Extract the [x, y] coordinate from the center of the cell holding the provided text.  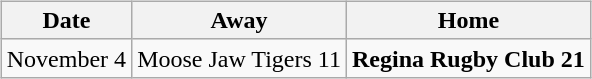
November 4 [66, 58]
Date [66, 20]
Regina Rugby Club 21 [468, 58]
Moose Jaw Tigers 11 [240, 58]
Home [468, 20]
Away [240, 20]
